Scan for the cell matching the given text and deliver its (x, y) coordinate at center. 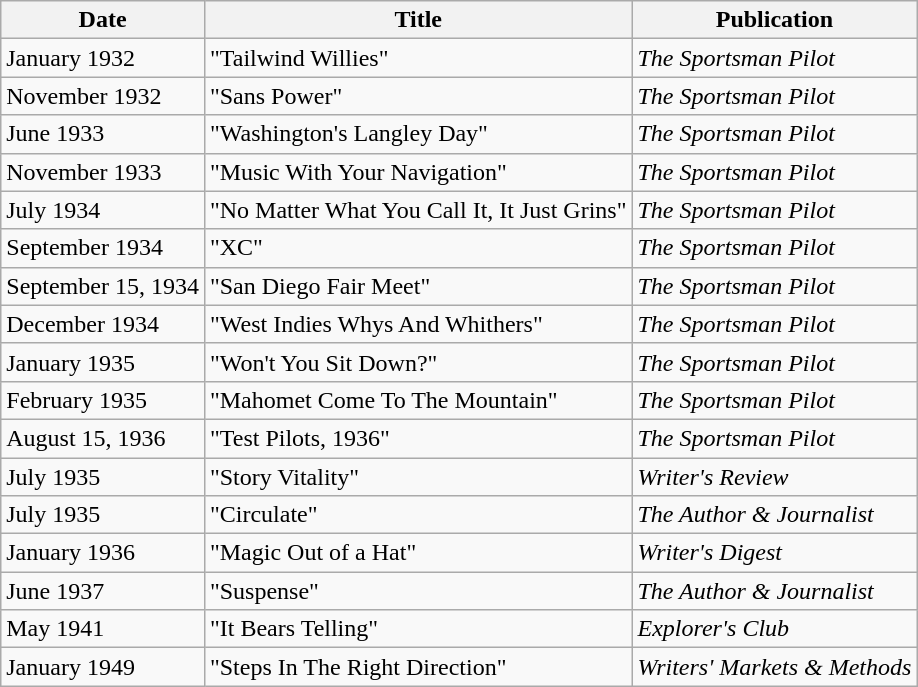
November 1933 (103, 172)
"Music With Your Navigation" (418, 172)
January 1949 (103, 667)
January 1932 (103, 58)
May 1941 (103, 629)
Writer's Digest (774, 553)
"It Bears Telling" (418, 629)
December 1934 (103, 324)
August 15, 1936 (103, 438)
"Test Pilots, 1936" (418, 438)
February 1935 (103, 400)
"Story Vitality" (418, 477)
"Magic Out of a Hat" (418, 553)
"Steps In The Right Direction" (418, 667)
"San Diego Fair Meet" (418, 286)
"No Matter What You Call It, It Just Grins" (418, 210)
June 1937 (103, 591)
"Suspense" (418, 591)
"Circulate" (418, 515)
July 1934 (103, 210)
"Won't You Sit Down?" (418, 362)
"West Indies Whys And Whithers" (418, 324)
November 1932 (103, 96)
June 1933 (103, 134)
Writer's Review (774, 477)
January 1936 (103, 553)
"Tailwind Willies" (418, 58)
Title (418, 20)
"Washington's Langley Day" (418, 134)
January 1935 (103, 362)
September 15, 1934 (103, 286)
Date (103, 20)
"Mahomet Come To The Mountain" (418, 400)
"Sans Power" (418, 96)
Explorer's Club (774, 629)
Publication (774, 20)
"XC" (418, 248)
September 1934 (103, 248)
Writers' Markets & Methods (774, 667)
